Scan for the cell matching the given text and deliver its [x, y] coordinate at center. 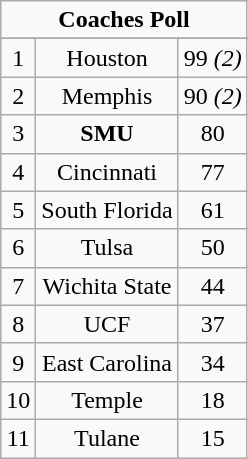
18 [212, 400]
44 [212, 286]
3 [18, 134]
1 [18, 58]
77 [212, 172]
East Carolina [107, 362]
Coaches Poll [124, 20]
5 [18, 210]
11 [18, 438]
90 (2) [212, 96]
Temple [107, 400]
Houston [107, 58]
61 [212, 210]
Wichita State [107, 286]
Tulsa [107, 248]
37 [212, 324]
99 (2) [212, 58]
80 [212, 134]
50 [212, 248]
4 [18, 172]
2 [18, 96]
Cincinnati [107, 172]
8 [18, 324]
34 [212, 362]
9 [18, 362]
7 [18, 286]
10 [18, 400]
Tulane [107, 438]
15 [212, 438]
South Florida [107, 210]
6 [18, 248]
UCF [107, 324]
SMU [107, 134]
Memphis [107, 96]
